Return [x, y] of the center of cell containing provided text 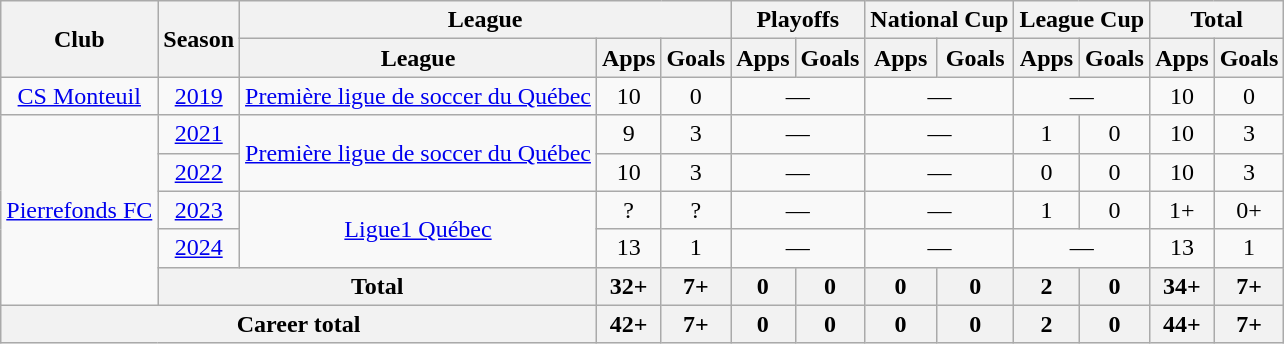
0+ [1249, 210]
Playoffs [798, 20]
2021 [199, 134]
CS Monteuil [80, 96]
Ligue1 Québec [418, 229]
1+ [1182, 210]
9 [628, 134]
2023 [199, 210]
League Cup [1082, 20]
National Cup [940, 20]
Career total [299, 324]
Season [199, 39]
44+ [1182, 324]
42+ [628, 324]
2022 [199, 172]
32+ [628, 286]
Pierrefonds FC [80, 210]
Club [80, 39]
2019 [199, 96]
34+ [1182, 286]
2024 [199, 248]
